Capture the cell that displays the provided text and extract its [x, y] central coordinate. 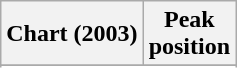
Peakposition [189, 34]
Chart (2003) [72, 34]
